Capture the cell that displays the provided text and extract its [x, y] central coordinate. 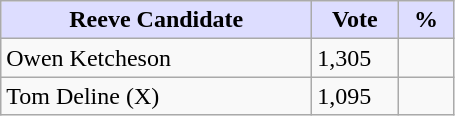
Tom Deline (X) [156, 96]
% [426, 20]
Reeve Candidate [156, 20]
Owen Ketcheson [156, 58]
1,095 [355, 96]
1,305 [355, 58]
Vote [355, 20]
